Capture the cell that displays the provided text and extract its [X, Y] central coordinate. 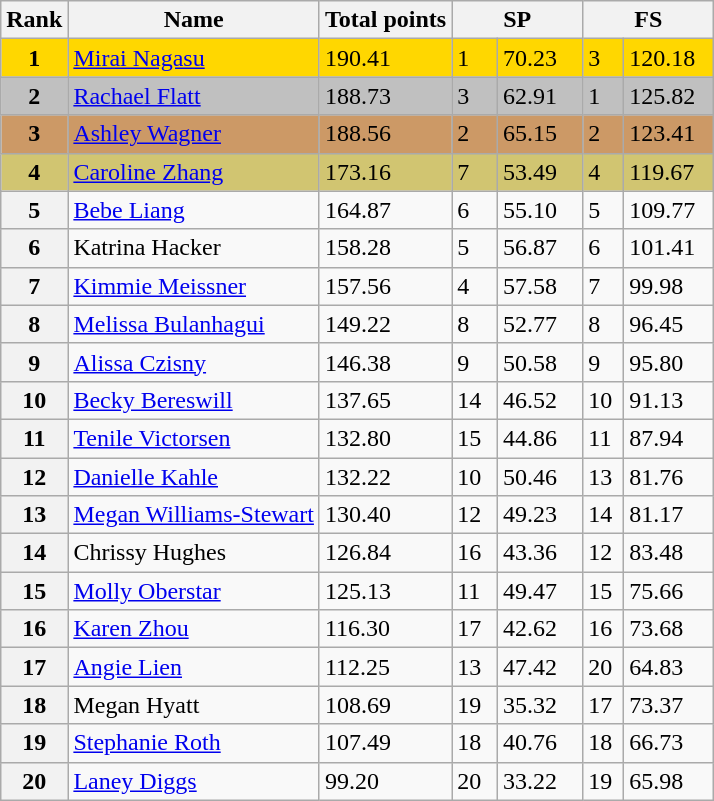
Megan Hyatt [194, 705]
126.84 [385, 553]
119.67 [669, 172]
49.23 [540, 515]
42.62 [540, 629]
35.32 [540, 705]
157.56 [385, 286]
43.36 [540, 553]
108.69 [385, 705]
65.15 [540, 134]
Megan Williams-Stewart [194, 515]
Alissa Czisny [194, 362]
91.13 [669, 400]
Caroline Zhang [194, 172]
164.87 [385, 210]
Molly Oberstar [194, 591]
47.42 [540, 667]
95.80 [669, 362]
81.17 [669, 515]
Kimmie Meissner [194, 286]
132.22 [385, 477]
Danielle Kahle [194, 477]
132.80 [385, 438]
50.58 [540, 362]
116.30 [385, 629]
44.86 [540, 438]
Karen Zhou [194, 629]
96.45 [669, 324]
SP [518, 20]
56.87 [540, 248]
Name [194, 20]
70.23 [540, 58]
Becky Bereswill [194, 400]
52.77 [540, 324]
Bebe Liang [194, 210]
109.77 [669, 210]
Stephanie Roth [194, 743]
99.98 [669, 286]
73.37 [669, 705]
62.91 [540, 96]
46.52 [540, 400]
123.41 [669, 134]
Rank [34, 20]
Total points [385, 20]
Laney Diggs [194, 781]
75.66 [669, 591]
99.20 [385, 781]
53.49 [540, 172]
Angie Lien [194, 667]
50.46 [540, 477]
55.10 [540, 210]
Melissa Bulanhagui [194, 324]
Chrissy Hughes [194, 553]
57.58 [540, 286]
149.22 [385, 324]
81.76 [669, 477]
120.18 [669, 58]
125.13 [385, 591]
66.73 [669, 743]
Mirai Nagasu [194, 58]
Ashley Wagner [194, 134]
188.56 [385, 134]
83.48 [669, 553]
107.49 [385, 743]
64.83 [669, 667]
137.65 [385, 400]
Tenile Victorsen [194, 438]
87.94 [669, 438]
33.22 [540, 781]
Katrina Hacker [194, 248]
65.98 [669, 781]
158.28 [385, 248]
130.40 [385, 515]
101.41 [669, 248]
188.73 [385, 96]
190.41 [385, 58]
112.25 [385, 667]
40.76 [540, 743]
Rachael Flatt [194, 96]
173.16 [385, 172]
146.38 [385, 362]
49.47 [540, 591]
73.68 [669, 629]
FS [648, 20]
125.82 [669, 96]
